From the cell containing the given text, extract its center point as (X, Y) coordinate. 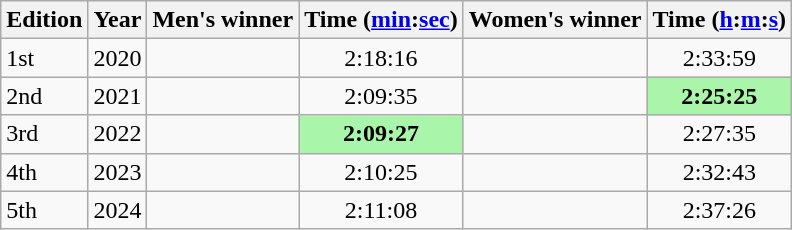
2:27:35 (720, 134)
1st (44, 58)
2:32:43 (720, 172)
2:33:59 (720, 58)
2:25:25 (720, 96)
2021 (118, 96)
2:09:27 (382, 134)
2:10:25 (382, 172)
2nd (44, 96)
Edition (44, 20)
4th (44, 172)
2:11:08 (382, 210)
Time (min:sec) (382, 20)
Women's winner (555, 20)
2:09:35 (382, 96)
3rd (44, 134)
Time (h:m:s) (720, 20)
Year (118, 20)
2:37:26 (720, 210)
2022 (118, 134)
2020 (118, 58)
2023 (118, 172)
5th (44, 210)
2024 (118, 210)
Men's winner (223, 20)
2:18:16 (382, 58)
